Locate the cell with the specified text and output its [x, y] center coordinate. 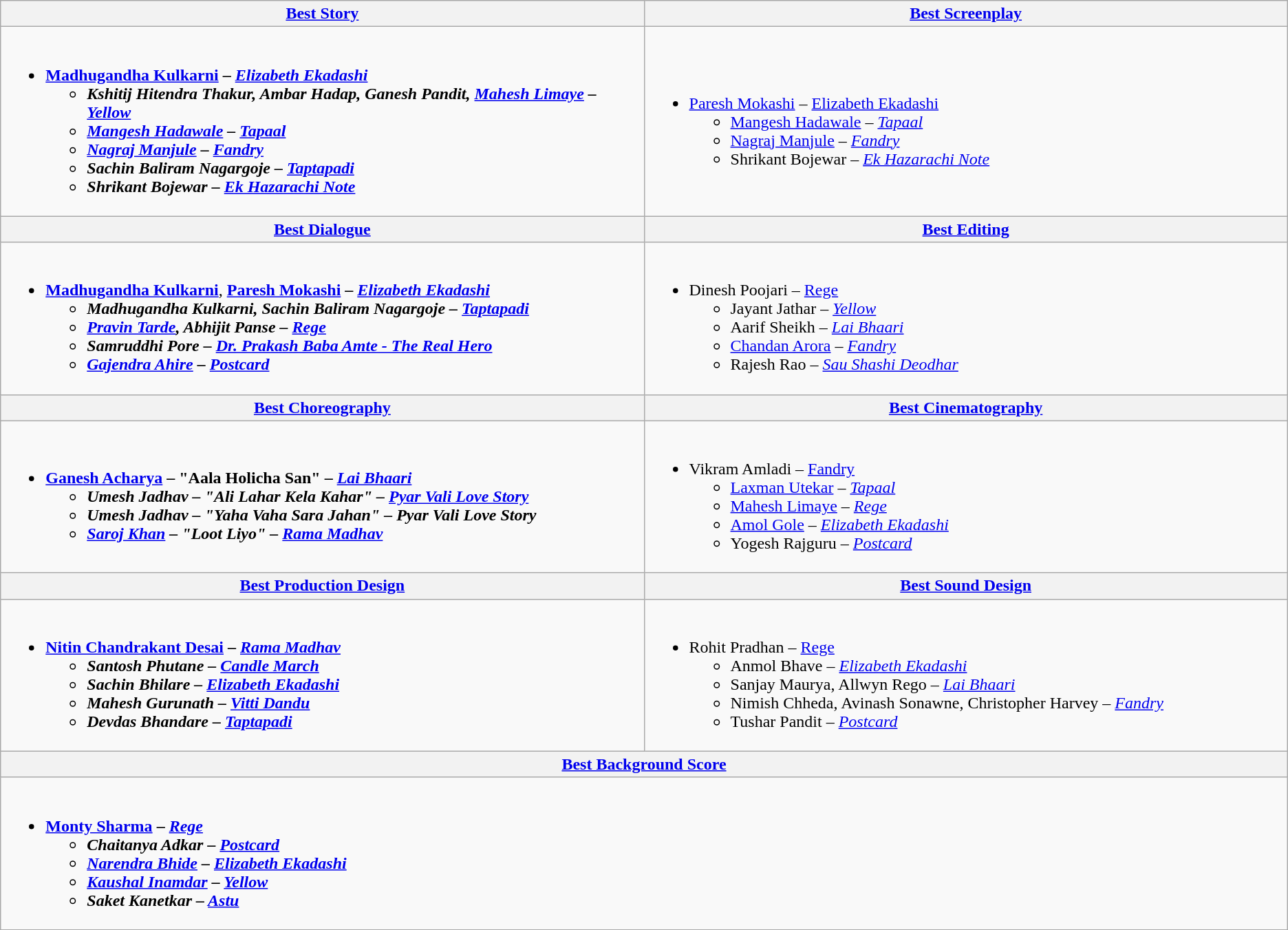
Best Sound Design [966, 586]
Vikram Amladi – FandryLaxman Utekar – TapaalMahesh Limaye – RegeAmol Gole – Elizabeth EkadashiYogesh Rajguru – Postcard [966, 497]
Best Story [322, 14]
Best Cinematography [966, 408]
Monty Sharma – RegeChaitanya Adkar – PostcardNarendra Bhide – Elizabeth EkadashiKaushal Inamdar – YellowSaket Kanetkar – Astu [644, 854]
Best Dialogue [322, 229]
Best Screenplay [966, 14]
Dinesh Poojari – RegeJayant Jathar – YellowAarif Sheikh – Lai BhaariChandan Arora – FandryRajesh Rao – Sau Shashi Deodhar [966, 318]
Best Choreography [322, 408]
Best Background Score [644, 764]
Paresh Mokashi – Elizabeth EkadashiMangesh Hadawale – TapaalNagraj Manjule – FandryShrikant Bojewar – Ek Hazarachi Note [966, 121]
Best Editing [966, 229]
Best Production Design [322, 586]
